Capture the cell that displays the provided text and extract its [X, Y] central coordinate. 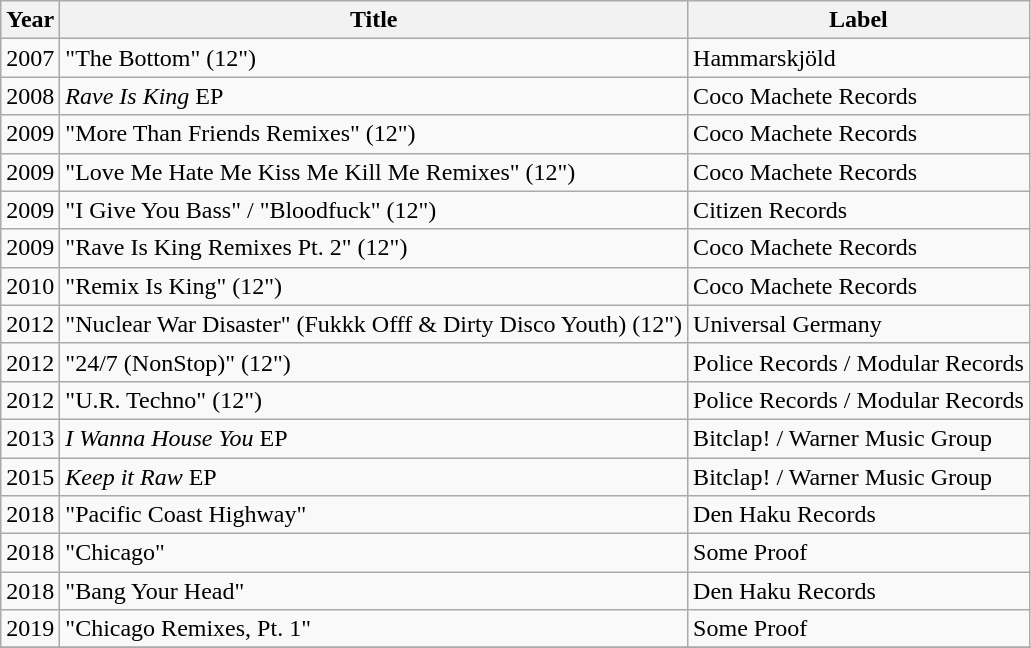
2010 [30, 286]
Keep it Raw EP [374, 477]
2008 [30, 96]
Year [30, 20]
2013 [30, 438]
"Pacific Coast Highway" [374, 515]
"Bang Your Head" [374, 591]
"I Give You Bass" / "Bloodfuck" (12") [374, 210]
"Love Me Hate Me Kiss Me Kill Me Remixes" (12") [374, 172]
Hammarskjöld [859, 58]
Label [859, 20]
"U.R. Techno" (12") [374, 400]
"Remix Is King" (12") [374, 286]
2015 [30, 477]
"Nuclear War Disaster" (Fukkk Offf & Dirty Disco Youth) (12") [374, 324]
"More Than Friends Remixes" (12") [374, 134]
I Wanna House You EP [374, 438]
"Chicago" [374, 553]
2007 [30, 58]
"The Bottom" (12") [374, 58]
"Chicago Remixes, Pt. 1" [374, 629]
"Rave Is King Remixes Pt. 2" (12") [374, 248]
"24/7 (NonStop)" (12") [374, 362]
Citizen Records [859, 210]
Rave Is King EP [374, 96]
Universal Germany [859, 324]
Title [374, 20]
2019 [30, 629]
